Capture the cell that displays the provided text and extract its (X, Y) central coordinate. 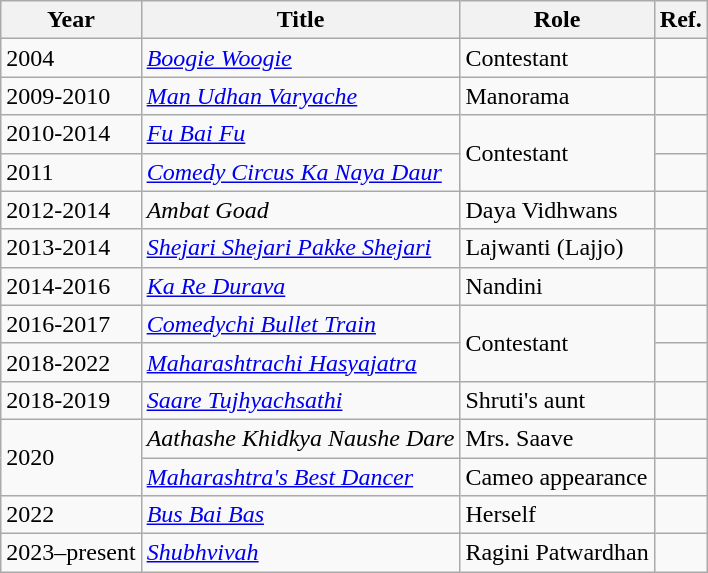
Herself (557, 515)
Fu Bai Fu (300, 134)
Man Udhan Varyache (300, 96)
Bus Bai Bas (300, 515)
Title (300, 20)
2018-2022 (71, 362)
Shejari Shejari Pakke Shejari (300, 248)
Role (557, 20)
2020 (71, 457)
Maharashtra's Best Dancer (300, 477)
2023–present (71, 553)
Aathashe Khidkya Naushe Dare (300, 438)
Year (71, 20)
Boogie Woogie (300, 58)
Shruti's aunt (557, 400)
2014-2016 (71, 286)
Saare Tujhyachsathi (300, 400)
Cameo appearance (557, 477)
2018-2019 (71, 400)
2022 (71, 515)
2010-2014 (71, 134)
2016-2017 (71, 324)
Lajwanti (Lajjo) (557, 248)
Daya Vidhwans (557, 210)
2004 (71, 58)
Comedychi Bullet Train (300, 324)
2012-2014 (71, 210)
Comedy Circus Ka Naya Daur (300, 172)
2009-2010 (71, 96)
2011 (71, 172)
2013-2014 (71, 248)
Ragini Patwardhan (557, 553)
Shubhvivah (300, 553)
Ka Re Durava (300, 286)
Manorama (557, 96)
Ref. (680, 20)
Ambat Goad (300, 210)
Mrs. Saave (557, 438)
Nandini (557, 286)
Maharashtrachi Hasyajatra (300, 362)
